For the text-containing cell, return its midpoint in (X, Y) coordinate format. 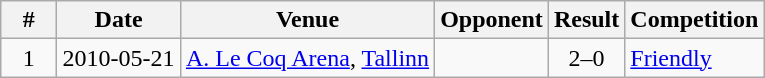
Opponent (492, 20)
Result (586, 20)
2–0 (586, 58)
Venue (307, 20)
Competition (694, 20)
2010-05-21 (119, 58)
# (29, 20)
Friendly (694, 58)
Date (119, 20)
A. Le Coq Arena, Tallinn (307, 58)
1 (29, 58)
